Output the [x, y] coordinate of the center of the cell containing the given text.  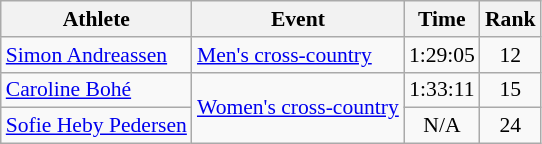
Sofie Heby Pedersen [96, 126]
Time [442, 19]
Women's cross-country [298, 108]
Rank [510, 19]
Caroline Bohé [96, 90]
Men's cross-country [298, 55]
12 [510, 55]
N/A [442, 126]
15 [510, 90]
Athlete [96, 19]
Event [298, 19]
1:33:11 [442, 90]
24 [510, 126]
1:29:05 [442, 55]
Simon Andreassen [96, 55]
